Return the (X, Y) coordinate for the center point of the cell that contains the specified text.  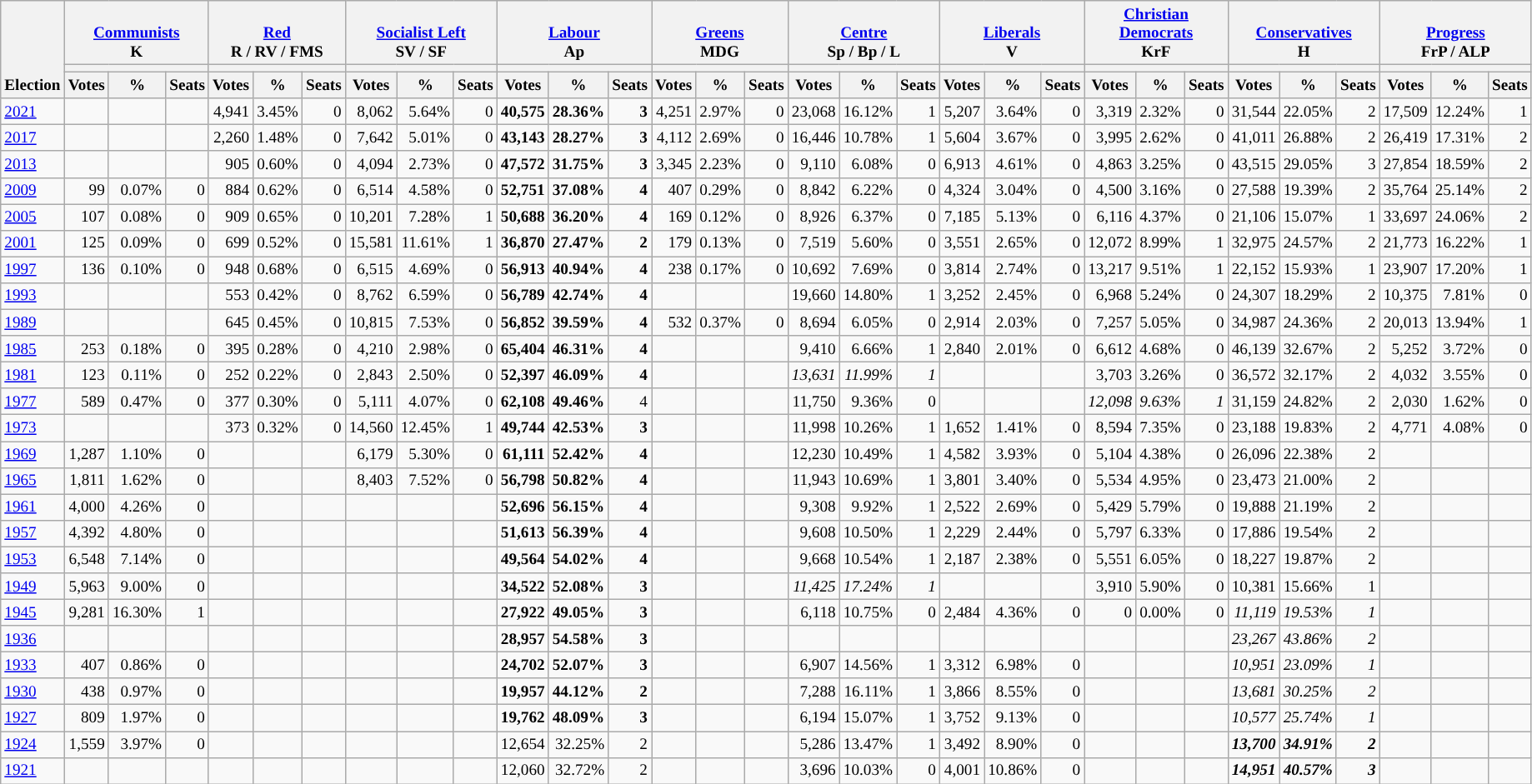
0.47% (137, 402)
4.95% (1160, 481)
7.81% (1459, 296)
18.59% (1459, 164)
3.16% (1160, 191)
0.32% (278, 428)
LabourAp (573, 33)
65,404 (523, 349)
43,515 (1254, 164)
23,473 (1254, 481)
238 (673, 270)
1993 (33, 296)
10,201 (371, 217)
3,492 (962, 744)
14.56% (868, 665)
21.19% (1308, 507)
3.67% (1013, 138)
10.78% (868, 138)
7,519 (814, 243)
699 (230, 243)
1953 (33, 560)
2,484 (962, 612)
19.39% (1308, 191)
4,112 (673, 138)
16.12% (868, 112)
10.54% (868, 560)
Election (33, 50)
31,544 (1254, 112)
52.42% (578, 454)
12.45% (425, 428)
5.30% (425, 454)
5,797 (1110, 533)
4.58% (425, 191)
52,696 (523, 507)
1933 (33, 665)
34,522 (523, 587)
11.61% (425, 243)
6.66% (868, 349)
13,700 (1254, 744)
10,815 (371, 322)
6,907 (814, 665)
2.32% (1160, 112)
1,652 (962, 428)
16.11% (868, 692)
5,252 (1405, 349)
56.15% (578, 507)
5,207 (962, 112)
1.10% (137, 454)
21,106 (1254, 217)
15.93% (1308, 270)
2.50% (425, 375)
20,013 (1405, 322)
532 (673, 322)
4.08% (1459, 428)
395 (230, 349)
5.60% (868, 243)
809 (87, 718)
0.45% (278, 322)
136 (87, 270)
1957 (33, 533)
4,251 (673, 112)
2,260 (230, 138)
2.74% (1013, 270)
2,840 (962, 349)
1985 (33, 349)
1965 (33, 481)
1936 (33, 639)
0.65% (278, 217)
Socialist LeftSV / SF (421, 33)
29.05% (1308, 164)
4.07% (425, 402)
11,750 (814, 402)
5,604 (962, 138)
3.45% (278, 112)
23,907 (1405, 270)
4.61% (1013, 164)
6.59% (425, 296)
2,187 (962, 560)
56,913 (523, 270)
0.10% (137, 270)
4,032 (1405, 375)
2.38% (1013, 560)
1927 (33, 718)
4,210 (371, 349)
2,229 (962, 533)
17.31% (1459, 138)
42.53% (578, 428)
19,957 (523, 692)
8.99% (1160, 243)
11.99% (868, 375)
4,000 (87, 507)
2,843 (371, 375)
28.36% (578, 112)
438 (87, 692)
5.64% (425, 112)
10.69% (868, 481)
0.11% (137, 375)
4,771 (1405, 428)
4,941 (230, 112)
169 (673, 217)
30.25% (1308, 692)
0.00% (1160, 612)
61,111 (523, 454)
1977 (33, 402)
32.67% (1308, 349)
3.97% (137, 744)
52,751 (523, 191)
11,119 (1254, 612)
948 (230, 270)
9,668 (814, 560)
3,252 (962, 296)
6.33% (1160, 533)
26.88% (1308, 138)
35,764 (1405, 191)
24,702 (523, 665)
19,888 (1254, 507)
17,509 (1405, 112)
ConservativesH (1304, 33)
1.41% (1013, 428)
0.12% (720, 217)
4,392 (87, 533)
24.82% (1308, 402)
41,011 (1254, 138)
5.90% (1160, 587)
2009 (33, 191)
6,118 (814, 612)
3.04% (1013, 191)
1,811 (87, 481)
6,612 (1110, 349)
27.47% (578, 243)
4,582 (962, 454)
0.42% (278, 296)
24.57% (1308, 243)
CentreSp / Bp / L (864, 33)
23,068 (814, 112)
10.03% (868, 771)
10,375 (1405, 296)
107 (87, 217)
32.17% (1308, 375)
1930 (33, 692)
3.93% (1013, 454)
6.08% (868, 164)
7,642 (371, 138)
1,287 (87, 454)
13.94% (1459, 322)
905 (230, 164)
34,987 (1254, 322)
3,551 (962, 243)
40.94% (578, 270)
54.58% (578, 639)
5,286 (814, 744)
27,854 (1405, 164)
4,094 (371, 164)
13,217 (1110, 270)
14,560 (371, 428)
19.53% (1308, 612)
9,281 (87, 612)
4,324 (962, 191)
11,425 (814, 587)
5,963 (87, 587)
23.09% (1308, 665)
8,926 (814, 217)
13,681 (1254, 692)
12,060 (523, 771)
1973 (33, 428)
7.35% (1160, 428)
46.31% (578, 349)
1997 (33, 270)
33,697 (1405, 217)
18,227 (1254, 560)
99 (87, 191)
37.08% (578, 191)
24,307 (1254, 296)
0.08% (137, 217)
6.98% (1013, 665)
1921 (33, 771)
3,866 (962, 692)
19.83% (1308, 428)
17,886 (1254, 533)
49,564 (523, 560)
909 (230, 217)
10.26% (868, 428)
4.26% (137, 507)
16,446 (814, 138)
36,572 (1254, 375)
12,098 (1110, 402)
9.36% (868, 402)
7,257 (1110, 322)
25.14% (1459, 191)
6.37% (868, 217)
19,762 (523, 718)
50,688 (523, 217)
2.45% (1013, 296)
377 (230, 402)
3.72% (1459, 349)
7.69% (868, 270)
2.73% (425, 164)
56,852 (523, 322)
2.62% (1160, 138)
2.03% (1013, 322)
3,752 (962, 718)
24.36% (1308, 322)
47,572 (523, 164)
11,998 (814, 428)
0.30% (278, 402)
31.75% (578, 164)
6,913 (962, 164)
3.40% (1013, 481)
1924 (33, 744)
28.27% (578, 138)
32.25% (578, 744)
2.97% (720, 112)
5.24% (1160, 296)
6.22% (868, 191)
0.68% (278, 270)
7,288 (814, 692)
2.44% (1013, 533)
8.90% (1013, 744)
49.05% (578, 612)
0.37% (720, 322)
12.24% (1459, 112)
21.00% (1308, 481)
17.20% (1459, 270)
9.63% (1160, 402)
4,001 (962, 771)
4.37% (1160, 217)
14,951 (1254, 771)
2,030 (1405, 402)
6,179 (371, 454)
10.86% (1013, 771)
1.48% (278, 138)
4,500 (1110, 191)
13,631 (814, 375)
22.38% (1308, 454)
15,581 (371, 243)
ChristianDemocratsKrF (1156, 33)
0.13% (720, 243)
51,613 (523, 533)
32,975 (1254, 243)
0.86% (137, 665)
25.74% (1308, 718)
9.00% (137, 587)
884 (230, 191)
2.98% (425, 349)
27,588 (1254, 191)
2005 (33, 217)
5,534 (1110, 481)
RedR / RV / FMS (277, 33)
5.05% (1160, 322)
4.80% (137, 533)
32.72% (578, 771)
21,773 (1405, 243)
2013 (33, 164)
7.53% (425, 322)
0.17% (720, 270)
12,654 (523, 744)
3.64% (1013, 112)
27,922 (523, 612)
0.62% (278, 191)
8,403 (371, 481)
9,410 (814, 349)
1945 (33, 612)
10,577 (1254, 718)
13.47% (868, 744)
5.79% (1160, 507)
34.91% (1308, 744)
3,995 (1110, 138)
7.28% (425, 217)
36,870 (523, 243)
3,801 (962, 481)
23,267 (1254, 639)
253 (87, 349)
3,814 (962, 270)
40.57% (1308, 771)
12,072 (1110, 243)
8,842 (814, 191)
16.30% (137, 612)
22,152 (1254, 270)
49.46% (578, 402)
46.09% (578, 375)
CommunistsK (137, 33)
4.68% (1160, 349)
0.60% (278, 164)
1.97% (137, 718)
15.66% (1308, 587)
43,143 (523, 138)
22.05% (1308, 112)
10.75% (868, 612)
2021 (33, 112)
2.01% (1013, 349)
49,744 (523, 428)
3,703 (1110, 375)
4,863 (1110, 164)
3,312 (962, 665)
8,762 (371, 296)
11,943 (814, 481)
9.51% (1160, 270)
62,108 (523, 402)
39.59% (578, 322)
1,559 (87, 744)
6,514 (371, 191)
7,185 (962, 217)
5.01% (425, 138)
0.28% (278, 349)
18.29% (1308, 296)
14.80% (868, 296)
31,159 (1254, 402)
46,139 (1254, 349)
9.13% (1013, 718)
ProgressFrP / ALP (1455, 33)
7.52% (425, 481)
19,660 (814, 296)
1949 (33, 587)
0.18% (137, 349)
0.52% (278, 243)
10,381 (1254, 587)
3,319 (1110, 112)
4.69% (425, 270)
0.29% (720, 191)
2.23% (720, 164)
0.09% (137, 243)
5,111 (371, 402)
40,575 (523, 112)
10.49% (868, 454)
8.55% (1013, 692)
0.97% (137, 692)
553 (230, 296)
10,951 (1254, 665)
52,397 (523, 375)
26,096 (1254, 454)
24.06% (1459, 217)
9.92% (868, 507)
179 (673, 243)
1969 (33, 454)
1989 (33, 322)
56,789 (523, 296)
26,419 (1405, 138)
3,696 (814, 771)
5,429 (1110, 507)
6,968 (1110, 296)
3.26% (1160, 375)
123 (87, 375)
6,548 (87, 560)
6,116 (1110, 217)
7.14% (137, 560)
4.36% (1013, 612)
3.25% (1160, 164)
5.13% (1013, 217)
1981 (33, 375)
44.12% (578, 692)
52.07% (578, 665)
LiberalsV (1012, 33)
645 (230, 322)
9,308 (814, 507)
43.86% (1308, 639)
252 (230, 375)
3,345 (673, 164)
0.22% (278, 375)
373 (230, 428)
36.20% (578, 217)
2,522 (962, 507)
54.02% (578, 560)
8,062 (371, 112)
52.08% (578, 587)
2017 (33, 138)
1961 (33, 507)
19.87% (1308, 560)
8,694 (814, 322)
19.54% (1308, 533)
17.24% (868, 587)
10,692 (814, 270)
28,957 (523, 639)
2,914 (962, 322)
23,188 (1254, 428)
4.38% (1160, 454)
16.22% (1459, 243)
5,104 (1110, 454)
6,515 (371, 270)
3,910 (1110, 587)
50.82% (578, 481)
56,798 (523, 481)
3.55% (1459, 375)
6,194 (814, 718)
2001 (33, 243)
0.07% (137, 191)
56.39% (578, 533)
5,551 (1110, 560)
42.74% (578, 296)
9,110 (814, 164)
GreensMDG (720, 33)
125 (87, 243)
10.50% (868, 533)
12,230 (814, 454)
9,608 (814, 533)
589 (87, 402)
48.09% (578, 718)
2.65% (1013, 243)
8,594 (1110, 428)
